Output the [x, y] coordinate of the center of the cell containing the given text.  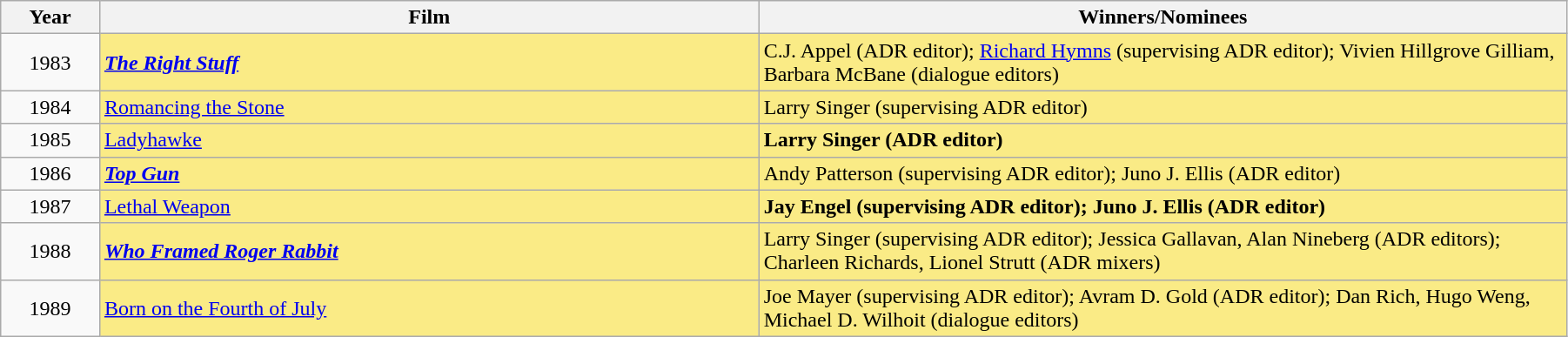
Larry Singer (ADR editor) [1163, 140]
Year [50, 17]
1987 [50, 206]
Joe Mayer (supervising ADR editor); Avram D. Gold (ADR editor); Dan Rich, Hugo Weng, Michael D. Wilhoit (dialogue editors) [1163, 308]
1988 [50, 251]
1985 [50, 140]
Ladyhawke [429, 140]
Lethal Weapon [429, 206]
Andy Patterson (supervising ADR editor); Juno J. Ellis (ADR editor) [1163, 173]
1986 [50, 173]
Who Framed Roger Rabbit [429, 251]
1983 [50, 63]
Film [429, 17]
Jay Engel (supervising ADR editor); Juno J. Ellis (ADR editor) [1163, 206]
Born on the Fourth of July [429, 308]
Top Gun [429, 173]
1984 [50, 107]
Winners/Nominees [1163, 17]
C.J. Appel (ADR editor); Richard Hymns (supervising ADR editor); Vivien Hillgrove Gilliam, Barbara McBane (dialogue editors) [1163, 63]
Larry Singer (supervising ADR editor); Jessica Gallavan, Alan Nineberg (ADR editors); Charleen Richards, Lionel Strutt (ADR mixers) [1163, 251]
Larry Singer (supervising ADR editor) [1163, 107]
The Right Stuff [429, 63]
1989 [50, 308]
Romancing the Stone [429, 107]
